Capture the cell that displays the provided text and extract its [x, y] central coordinate. 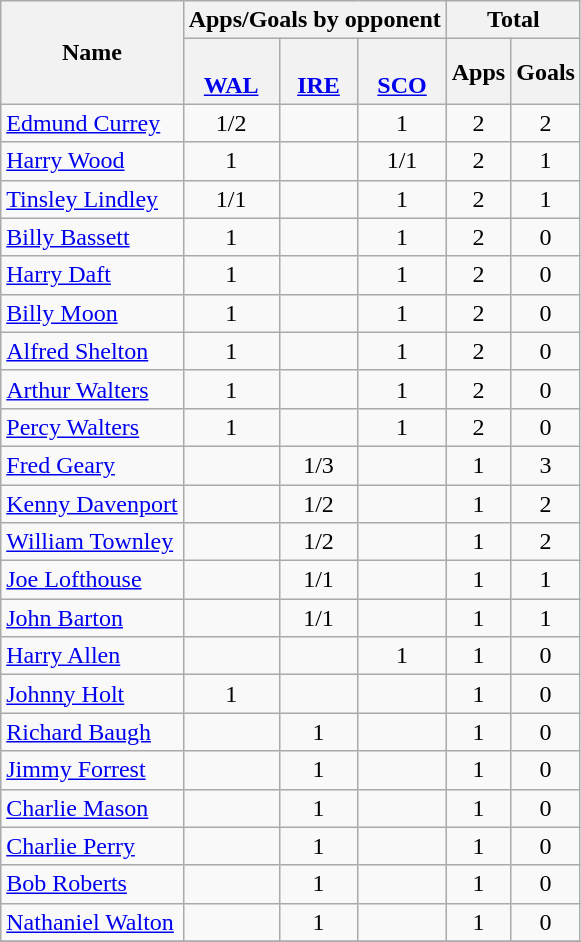
Harry Wood [92, 161]
IRE [318, 72]
Total [513, 20]
Apps [478, 72]
Arthur Walters [92, 389]
Alfred Shelton [92, 351]
Bob Roberts [92, 884]
Tinsley Lindley [92, 199]
Percy Walters [92, 427]
Richard Baugh [92, 732]
SCO [402, 72]
Johnny Holt [92, 694]
Name [92, 52]
Apps/Goals by opponent [314, 20]
Joe Lofthouse [92, 580]
John Barton [92, 618]
3 [546, 465]
Fred Geary [92, 465]
Charlie Perry [92, 846]
1/3 [318, 465]
Billy Moon [92, 313]
Goals [546, 72]
Kenny Davenport [92, 503]
Charlie Mason [92, 808]
William Townley [92, 542]
Billy Bassett [92, 237]
Harry Daft [92, 275]
Jimmy Forrest [92, 770]
Harry Allen [92, 656]
Nathaniel Walton [92, 922]
WAL [231, 72]
Edmund Currey [92, 123]
